Provide the (x, y) coordinate of the cell's center where the given text is located.  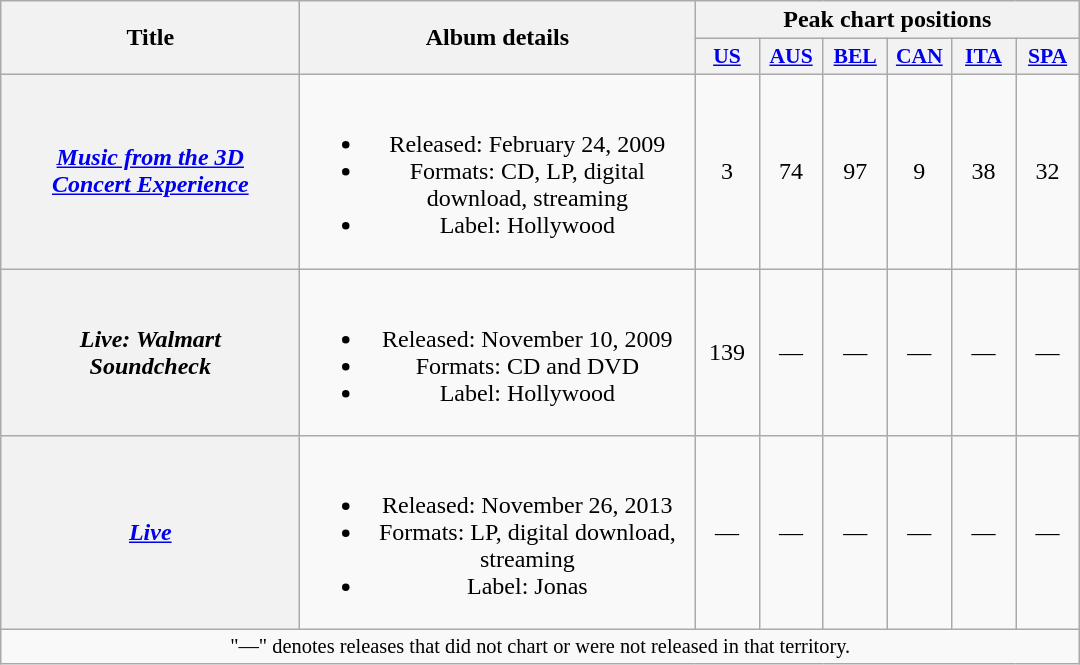
SPA (1048, 57)
38 (983, 171)
139 (727, 352)
Released: November 10, 2009Formats: CD and DVDLabel: Hollywood (498, 352)
CAN (919, 57)
Released: November 26, 2013Formats: LP, digital download, streamingLabel: Jonas (498, 533)
9 (919, 171)
97 (855, 171)
3 (727, 171)
Released: February 24, 2009Formats: CD, LP, digital download, streamingLabel: Hollywood (498, 171)
Live (150, 533)
ITA (983, 57)
AUS (791, 57)
Music from the 3DConcert Experience (150, 171)
Album details (498, 38)
Title (150, 38)
US (727, 57)
32 (1048, 171)
Peak chart positions (888, 20)
Live: WalmartSoundcheck (150, 352)
74 (791, 171)
"—" denotes releases that did not chart or were not released in that territory. (540, 647)
BEL (855, 57)
